Scan for the cell matching the given text and deliver its [X, Y] coordinate at center. 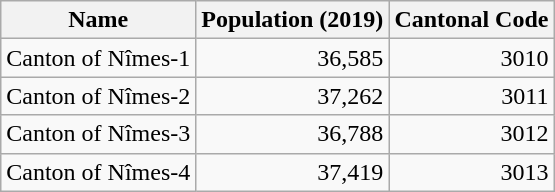
3011 [472, 96]
Canton of Nîmes-2 [98, 96]
3010 [472, 58]
Canton of Nîmes-4 [98, 172]
Name [98, 20]
Cantonal Code [472, 20]
37,262 [292, 96]
Canton of Nîmes-1 [98, 58]
Population (2019) [292, 20]
37,419 [292, 172]
3012 [472, 134]
Canton of Nîmes-3 [98, 134]
36,585 [292, 58]
36,788 [292, 134]
3013 [472, 172]
